Locate the cell with the specified text and output its (X, Y) center coordinate. 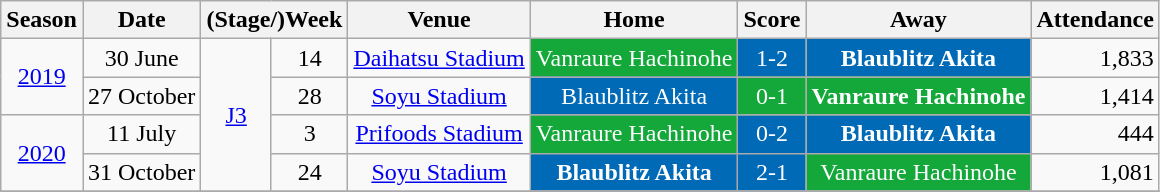
1,414 (1095, 96)
11 July (141, 134)
Attendance (1095, 20)
Season (42, 20)
28 (309, 96)
1,833 (1095, 58)
31 October (141, 172)
Home (634, 20)
2020 (42, 153)
1,081 (1095, 172)
Daihatsu Stadium (439, 58)
Prifoods Stadium (439, 134)
0-1 (772, 96)
Away (918, 20)
Date (141, 20)
(Stage/)Week (274, 20)
2019 (42, 77)
444 (1095, 134)
0-2 (772, 134)
14 (309, 58)
J3 (236, 115)
30 June (141, 58)
27 October (141, 96)
Venue (439, 20)
3 (309, 134)
2-1 (772, 172)
1-2 (772, 58)
Score (772, 20)
24 (309, 172)
